Detect which cell encompasses the target text, then output its [X, Y] center coordinate. 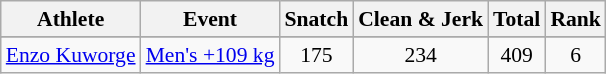
234 [420, 55]
Men's +109 kg [210, 55]
6 [576, 55]
Snatch [316, 19]
Enzo Kuworge [71, 55]
409 [516, 55]
Athlete [71, 19]
Clean & Jerk [420, 19]
Rank [576, 19]
Event [210, 19]
Total [516, 19]
175 [316, 55]
